Determine the (X, Y) coordinate at the center of the cell enclosing the given text.  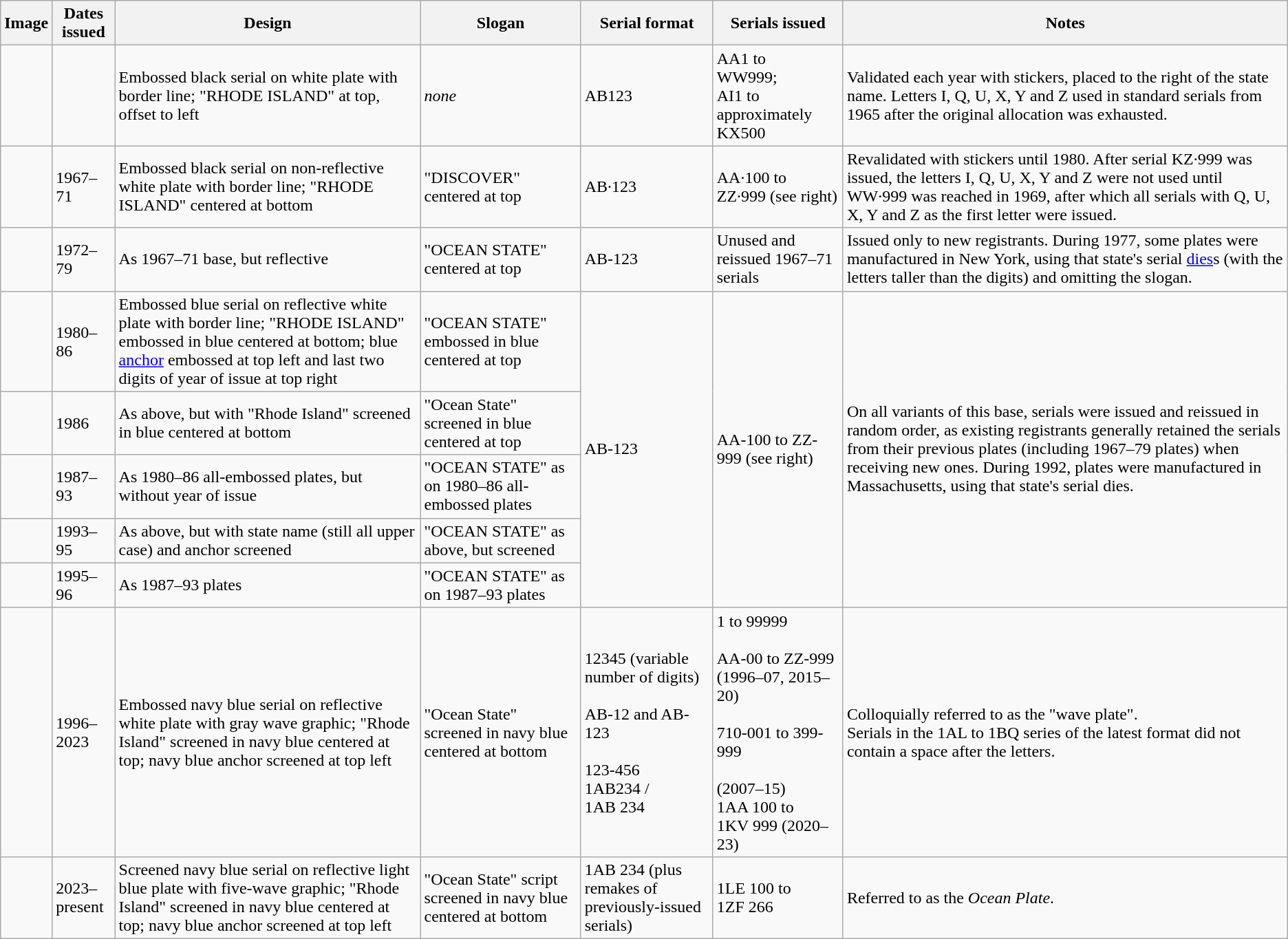
As 1967–71 base, but reflective (268, 259)
As 1980–86 all-embossed plates, but without year of issue (268, 486)
As 1987–93 plates (268, 585)
"Ocean State" screened in navy blue centered at bottom (501, 732)
1LE 100 to 1ZF 266 (777, 897)
"Ocean State" script screened in navy blue centered at bottom (501, 897)
1995–96 (84, 585)
Unused and reissued 1967–71 serials (777, 259)
1993–95 (84, 541)
1986 (84, 423)
Serials issued (777, 23)
Colloquially referred to as the "wave plate".Serials in the 1AL to 1BQ series of the latest format did not contain a space after the letters. (1065, 732)
Serial format (647, 23)
Design (268, 23)
none (501, 96)
1AB 234 (plus remakes of previously-issued serials) (647, 897)
AA·100 toZZ·999 (see right) (777, 187)
"Ocean State" screened in blue centered at top (501, 423)
Image (26, 23)
"OCEAN STATE" as on 1980–86 all-embossed plates (501, 486)
"OCEAN STATE" embossed in blue centered at top (501, 341)
"DISCOVER" centered at top (501, 187)
1980–86 (84, 341)
1 to 99999AA-00 to ZZ-999 (1996–07, 2015–20) 710-001 to 399-999(2007–15)1AA 100 to 1KV 999 (2020–23) (777, 732)
Notes (1065, 23)
2023–present (84, 897)
"OCEAN STATE" as above, but screened (501, 541)
1967–71 (84, 187)
AA-100 to ZZ-999 (see right) (777, 449)
1996–2023 (84, 732)
1987–93 (84, 486)
AB·123 (647, 187)
As above, but with "Rhode Island" screened in blue centered at bottom (268, 423)
"OCEAN STATE" as on 1987–93 plates (501, 585)
Embossed black serial on non-reflective white plate with border line; "RHODE ISLAND" centered at bottom (268, 187)
AB123 (647, 96)
Embossed black serial on white plate with border line; "RHODE ISLAND" at top, offset to left (268, 96)
"OCEAN STATE" centered at top (501, 259)
1972–79 (84, 259)
As above, but with state name (still all upper case) and anchor screened (268, 541)
AA1 toWW999;AI1 to approximately KX500 (777, 96)
12345 (variable number of digits)AB-12 and AB-123123-4561AB234 / 1AB 234 (647, 732)
Dates issued (84, 23)
Referred to as the Ocean Plate. (1065, 897)
Slogan (501, 23)
